Find where the given text appears and provide that cell's center as (x, y) coordinate. 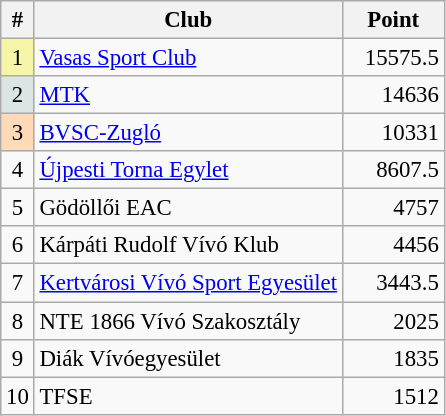
10331 (393, 133)
1 (18, 58)
Diák Vívóegyesület (188, 358)
Újpesti Torna Egylet (188, 170)
Point (393, 20)
1512 (393, 396)
# (18, 20)
TFSE (188, 396)
2025 (393, 321)
3443.5 (393, 283)
10 (18, 396)
Kertvárosi Vívó Sport Egyesület (188, 283)
6 (18, 245)
8607.5 (393, 170)
7 (18, 283)
5 (18, 208)
Vasas Sport Club (188, 58)
MTK (188, 95)
8 (18, 321)
NTE 1866 Vívó Szakosztály (188, 321)
Gödöllői EAC (188, 208)
15575.5 (393, 58)
BVSC-Zugló (188, 133)
2 (18, 95)
Club (188, 20)
14636 (393, 95)
3 (18, 133)
1835 (393, 358)
4456 (393, 245)
9 (18, 358)
Kárpáti Rudolf Vívó Klub (188, 245)
4 (18, 170)
4757 (393, 208)
